Find where the given text appears and provide that cell's center as (X, Y) coordinate. 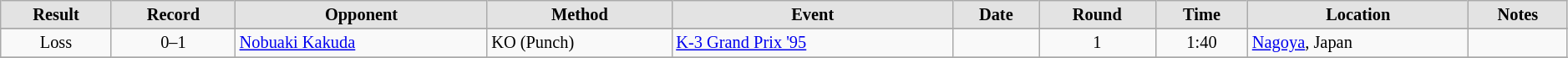
Event (812, 14)
Time (1201, 14)
Method (580, 14)
Loss (56, 43)
Nagoya, Japan (1358, 43)
1:40 (1201, 43)
Location (1358, 14)
K-3 Grand Prix '95 (812, 43)
Date (996, 14)
Notes (1519, 14)
Opponent (362, 14)
1 (1098, 43)
Result (56, 14)
KO (Punch) (580, 43)
Record (173, 14)
0–1 (173, 43)
Nobuaki Kakuda (362, 43)
Round (1098, 14)
